Output the (X, Y) coordinate of the center of the cell containing the given text.  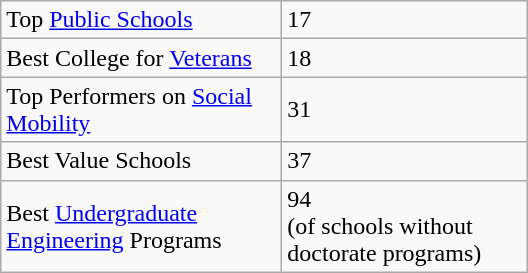
Top Public Schools (142, 20)
37 (404, 161)
Top Performers on Social Mobility (142, 110)
Best Undergraduate Engineering Programs (142, 226)
94 (of schools without doctorate programs) (404, 226)
Best College for Veterans (142, 58)
17 (404, 20)
Best Value Schools (142, 161)
18 (404, 58)
31 (404, 110)
